Determine the [X, Y] coordinate at the center of the cell enclosing the given text.  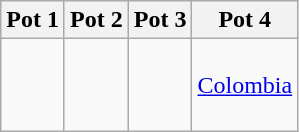
Colombia [245, 85]
Pot 4 [245, 20]
Pot 2 [96, 20]
Pot 1 [33, 20]
Pot 3 [160, 20]
